Return the [X, Y] coordinate for the center point of the cell that contains the specified text.  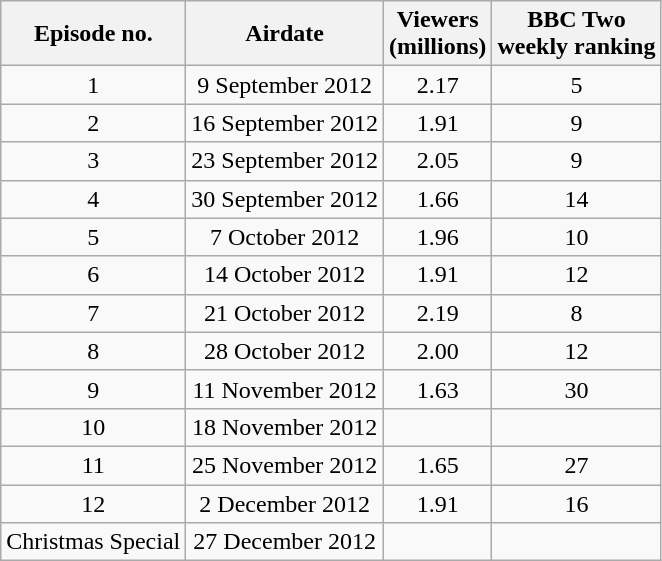
1 [94, 85]
21 October 2012 [285, 313]
Airdate [285, 34]
14 October 2012 [285, 275]
2.19 [437, 313]
1.96 [437, 237]
27 [576, 465]
2.00 [437, 351]
30 September 2012 [285, 199]
11 November 2012 [285, 389]
1.65 [437, 465]
Viewers(millions) [437, 34]
1.66 [437, 199]
7 [94, 313]
9 September 2012 [285, 85]
16 September 2012 [285, 123]
7 October 2012 [285, 237]
4 [94, 199]
23 September 2012 [285, 161]
3 [94, 161]
1.63 [437, 389]
BBC Twoweekly ranking [576, 34]
2 December 2012 [285, 503]
2.17 [437, 85]
Episode no. [94, 34]
11 [94, 465]
2.05 [437, 161]
6 [94, 275]
28 October 2012 [285, 351]
27 December 2012 [285, 542]
25 November 2012 [285, 465]
16 [576, 503]
18 November 2012 [285, 427]
14 [576, 199]
30 [576, 389]
Christmas Special [94, 542]
2 [94, 123]
